Locate the cell with the specified text and output its [X, Y] center coordinate. 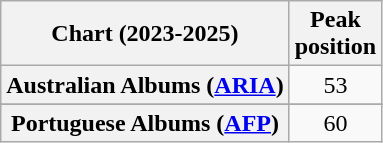
Portuguese Albums (AFP) [145, 123]
53 [335, 85]
60 [335, 123]
Australian Albums (ARIA) [145, 85]
Peakposition [335, 34]
Chart (2023-2025) [145, 34]
